Identify which cell holds the provided text, then report its [x, y] central coordinate. 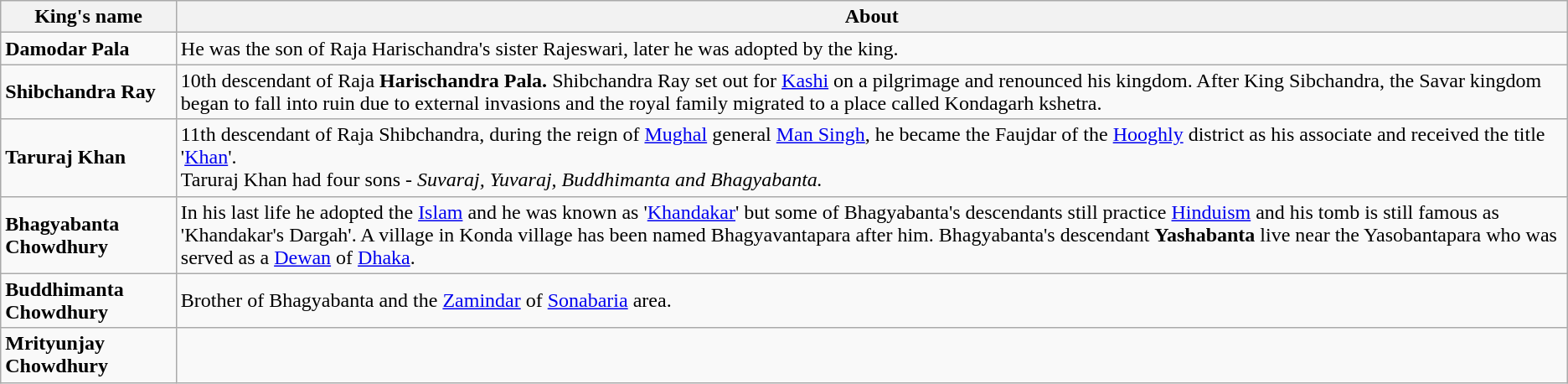
Buddhimanta Chowdhury [89, 300]
Damodar Pala [89, 49]
King's name [89, 17]
About [871, 17]
Mrityunjay Chowdhury [89, 355]
Bhagyabanta Chowdhury [89, 235]
Shibchandra Ray [89, 92]
Taruraj Khan [89, 158]
He was the son of Raja Harischandra's sister Rajeswari, later he was adopted by the king. [871, 49]
Brother of Bhagyabanta and the Zamindar of Sonabaria area. [871, 300]
